Return the (x, y) coordinate for the center point of the cell that contains the specified text.  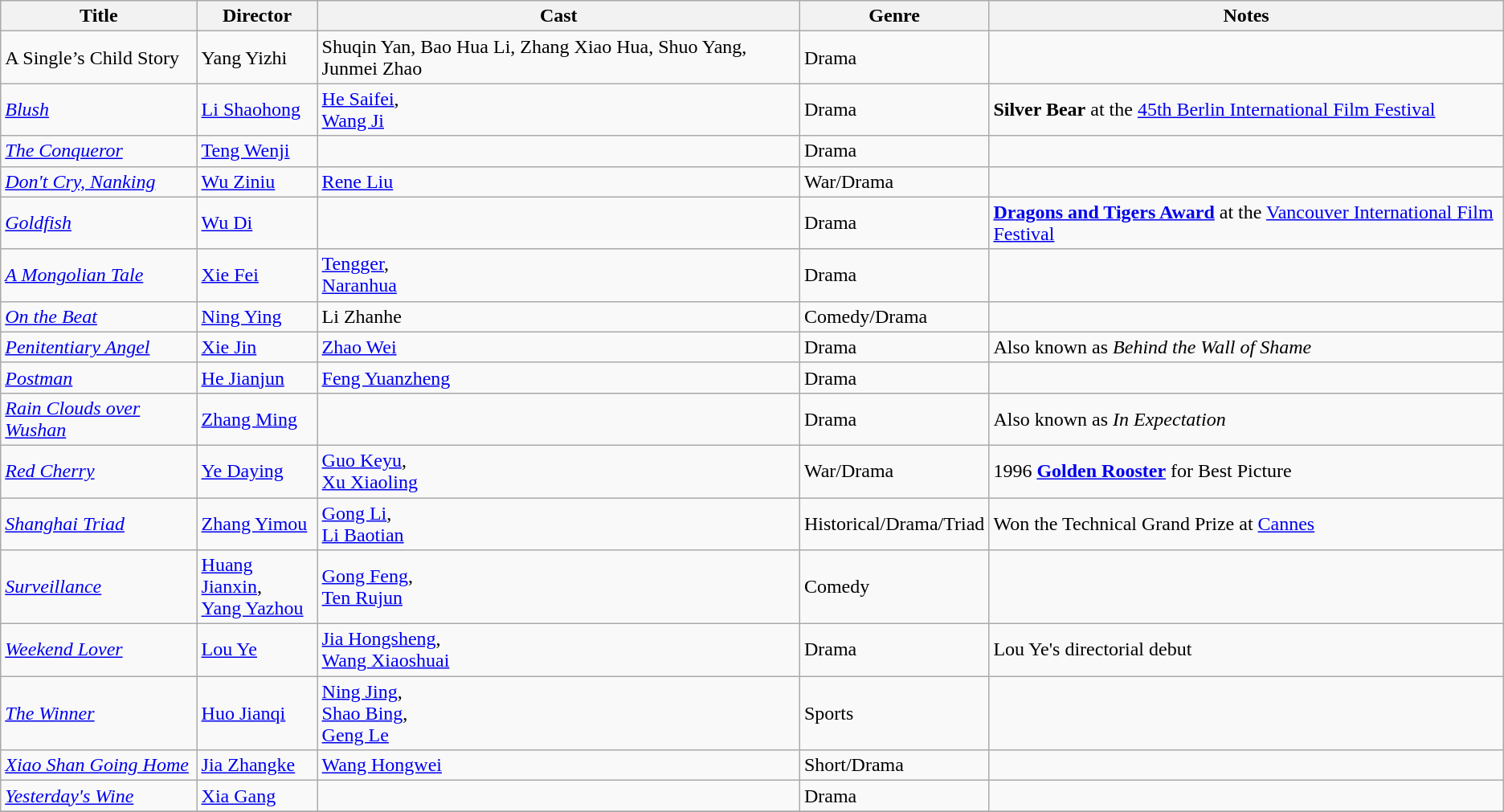
He Jianjun (257, 377)
Blush (99, 109)
Wu Ziniu (257, 182)
Comedy/Drama (893, 316)
Postman (99, 377)
Feng Yuanzheng (558, 377)
Zhao Wei (558, 347)
Also known as Behind the Wall of Shame (1246, 347)
Wu Di (257, 223)
Huang Jianxin,Yang Yazhou (257, 587)
Silver Bear at the 45th Berlin International Film Festival (1246, 109)
Historical/Drama/Triad (893, 524)
The Conqueror (99, 151)
Zhang Yimou (257, 524)
Genre (893, 16)
Don't Cry, Nanking (99, 182)
Li Zhanhe (558, 316)
Shuqin Yan, Bao Hua Li, Zhang Xiao Hua, Shuo Yang, Junmei Zhao (558, 58)
A Single’s Child Story (99, 58)
Red Cherry (99, 471)
Sports (893, 713)
Rain Clouds over Wushan (99, 419)
Teng Wenji (257, 151)
Yesterday's Wine (99, 796)
The Winner (99, 713)
Guo Keyu,Xu Xiaoling (558, 471)
Title (99, 16)
Rene Liu (558, 182)
Xie Jin (257, 347)
On the Beat (99, 316)
Li Shaohong (257, 109)
Gong Feng,Ten Rujun (558, 587)
Dragons and Tigers Award at the Vancouver International Film Festival (1246, 223)
1996 Golden Rooster for Best Picture (1246, 471)
Goldfish (99, 223)
Lou Ye's directorial debut (1246, 651)
Xiao Shan Going Home (99, 765)
Surveillance (99, 587)
Gong Li,Li Baotian (558, 524)
Huo Jianqi (257, 713)
Wang Hongwei (558, 765)
Jia Zhangke (257, 765)
Also known as In Expectation (1246, 419)
Short/Drama (893, 765)
Lou Ye (257, 651)
Tengger,Naranhua (558, 275)
Jia Hongsheng,Wang Xiaoshuai (558, 651)
Comedy (893, 587)
Xie Fei (257, 275)
Cast (558, 16)
A Mongolian Tale (99, 275)
Director (257, 16)
He Saifei,Wang Ji (558, 109)
Weekend Lover (99, 651)
Ye Daying (257, 471)
Ning Jing,Shao Bing,Geng Le (558, 713)
Xia Gang (257, 796)
Shanghai Triad (99, 524)
Yang Yizhi (257, 58)
Zhang Ming (257, 419)
Ning Ying (257, 316)
Notes (1246, 16)
Won the Technical Grand Prize at Cannes (1246, 524)
Penitentiary Angel (99, 347)
